Identify which cell holds the provided text, then report its [X, Y] central coordinate. 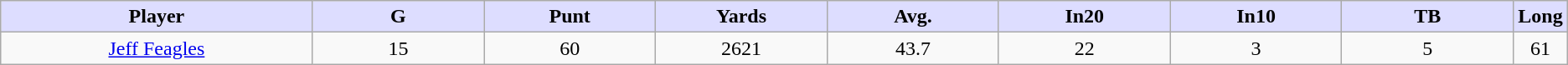
61 [1541, 48]
Punt [570, 17]
G [399, 17]
TB [1427, 17]
2621 [742, 48]
In10 [1256, 17]
43.7 [913, 48]
Yards [742, 17]
Player [157, 17]
In20 [1084, 17]
Long [1541, 17]
5 [1427, 48]
Avg. [913, 17]
22 [1084, 48]
3 [1256, 48]
60 [570, 48]
15 [399, 48]
Jeff Feagles [157, 48]
